Return [x, y] of the center of cell containing provided text 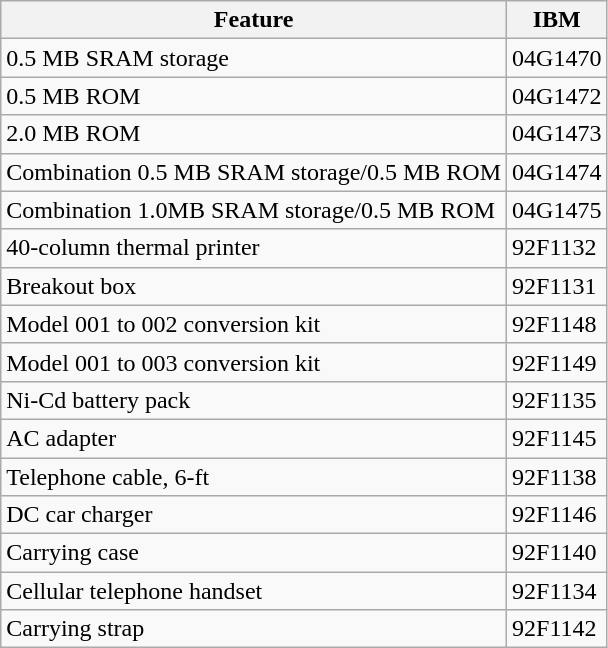
92F1145 [557, 438]
0.5 MB SRAM storage [254, 58]
0.5 MB ROM [254, 96]
92F1134 [557, 591]
92F1149 [557, 362]
Breakout box [254, 286]
04G1470 [557, 58]
04G1474 [557, 172]
92F1142 [557, 629]
Feature [254, 20]
DC car charger [254, 515]
Carrying strap [254, 629]
Carrying case [254, 553]
92F1132 [557, 248]
40-column thermal printer [254, 248]
92F1146 [557, 515]
Combination 1.0MB SRAM storage/0.5 MB ROM [254, 210]
92F1148 [557, 324]
04G1472 [557, 96]
2.0 MB ROM [254, 134]
Combination 0.5 MB SRAM storage/0.5 MB ROM [254, 172]
IBM [557, 20]
92F1140 [557, 553]
04G1475 [557, 210]
Telephone cable, 6-ft [254, 477]
AC adapter [254, 438]
92F1131 [557, 286]
92F1138 [557, 477]
Ni-Cd battery pack [254, 400]
Model 001 to 002 conversion kit [254, 324]
Cellular telephone handset [254, 591]
92F1135 [557, 400]
04G1473 [557, 134]
Model 001 to 003 conversion kit [254, 362]
